Extract the (X, Y) coordinate from the center of the cell holding the provided text.  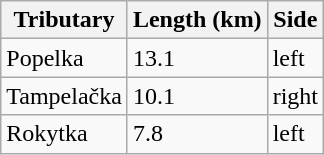
13.1 (197, 58)
Length (km) (197, 20)
Popelka (64, 58)
Rokytka (64, 134)
right (295, 96)
7.8 (197, 134)
10.1 (197, 96)
Tributary (64, 20)
Side (295, 20)
Tampelačka (64, 96)
